Output the (x, y) coordinate of the center of the cell containing the given text.  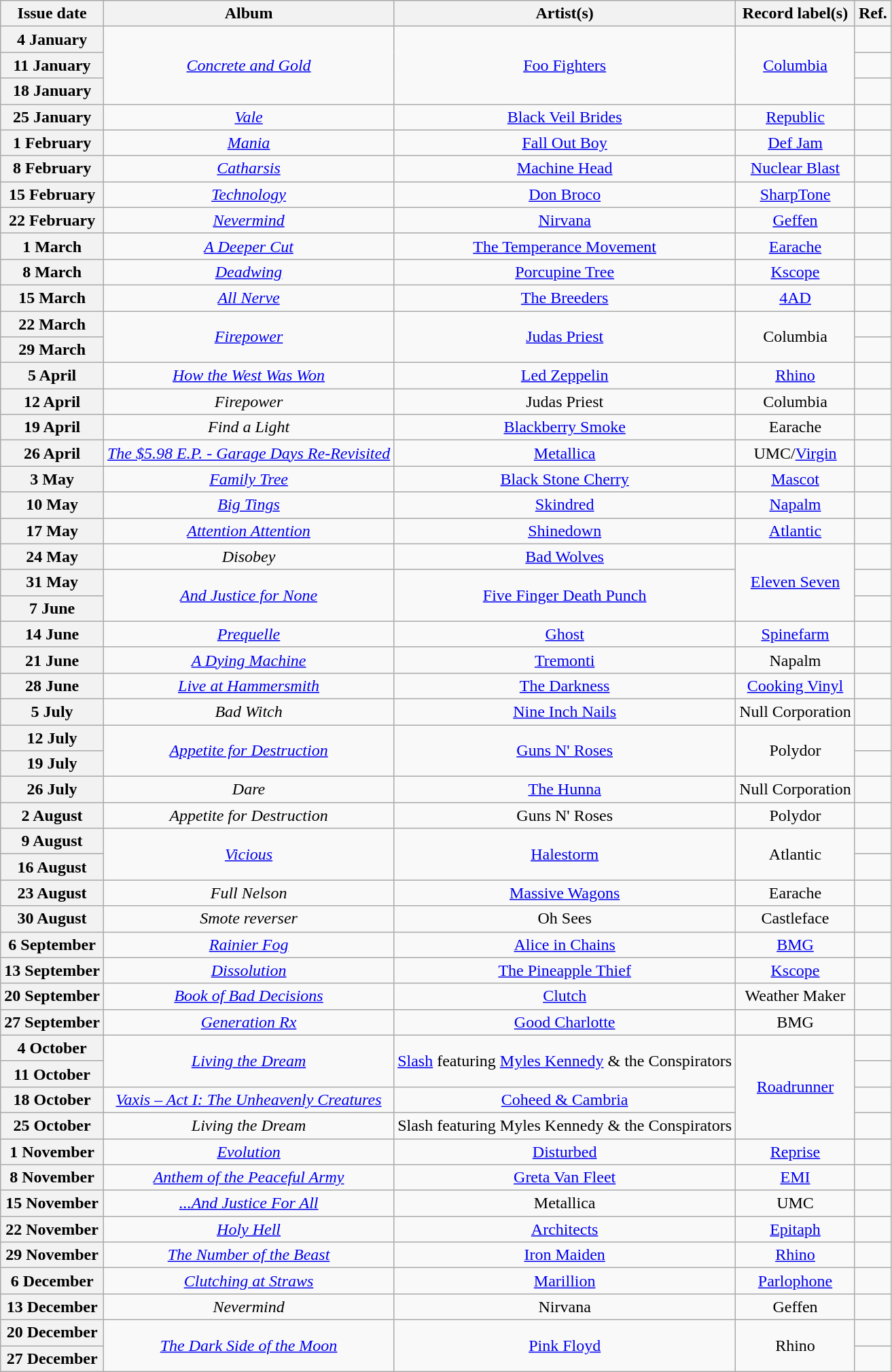
Shinedown (565, 531)
UMC (796, 1203)
Full Nelson (249, 893)
Clutch (565, 996)
Ref. (872, 14)
Halestorm (565, 854)
11 January (52, 65)
Catharsis (249, 169)
29 November (52, 1255)
Fall Out Boy (565, 143)
Anthem of the Peaceful Army (249, 1178)
18 October (52, 1100)
Eleven Seven (796, 582)
8 November (52, 1178)
Pink Floyd (565, 1345)
Architects (565, 1229)
The Temperance Movement (565, 246)
The Number of the Beast (249, 1255)
Find a Light (249, 427)
6 September (52, 945)
26 July (52, 790)
26 April (52, 453)
17 May (52, 531)
Good Charlotte (565, 1022)
Prequelle (249, 634)
Iron Maiden (565, 1255)
UMC/Virgin (796, 453)
Vicious (249, 854)
And Justice for None (249, 595)
13 September (52, 970)
Castleface (796, 919)
5 April (52, 376)
6 December (52, 1281)
13 December (52, 1307)
12 April (52, 402)
Blackberry Smoke (565, 427)
Skindred (565, 505)
A Deeper Cut (249, 246)
30 August (52, 919)
Disobey (249, 557)
Greta Van Fleet (565, 1178)
8 March (52, 272)
Generation Rx (249, 1022)
Spinefarm (796, 634)
2 August (52, 815)
Holy Hell (249, 1229)
The Breeders (565, 298)
Massive Wagons (565, 893)
Concrete and Gold (249, 65)
Roadrunner (796, 1087)
22 March (52, 324)
The Hunna (565, 790)
All Nerve (249, 298)
Technology (249, 194)
28 June (52, 686)
Nuclear Blast (796, 169)
20 December (52, 1333)
18 January (52, 91)
31 May (52, 582)
Rainier Fog (249, 945)
Mania (249, 143)
Live at Hammersmith (249, 686)
The Darkness (565, 686)
23 August (52, 893)
27 December (52, 1358)
1 March (52, 246)
Five Finger Death Punch (565, 595)
16 August (52, 867)
A Dying Machine (249, 660)
Dare (249, 790)
Coheed & Cambria (565, 1100)
Vale (249, 117)
Album (249, 14)
Black Stone Cherry (565, 479)
Bad Wolves (565, 557)
29 March (52, 350)
19 April (52, 427)
How the West Was Won (249, 376)
14 June (52, 634)
27 September (52, 1022)
4 January (52, 39)
15 November (52, 1203)
Attention Attention (249, 531)
19 July (52, 764)
Machine Head (565, 169)
10 May (52, 505)
Book of Bad Decisions (249, 996)
The Dark Side of the Moon (249, 1345)
15 March (52, 298)
Epitaph (796, 1229)
25 October (52, 1125)
The Pineapple Thief (565, 970)
Led Zeppelin (565, 376)
Reprise (796, 1152)
22 February (52, 220)
Disturbed (565, 1152)
...And Justice For All (249, 1203)
12 July (52, 737)
Big Tings (249, 505)
SharpTone (796, 194)
Dissolution (249, 970)
The $5.98 E.P. - Garage Days Re-Revisited (249, 453)
15 February (52, 194)
Smote reverser (249, 919)
Clutching at Straws (249, 1281)
Issue date (52, 14)
Alice in Chains (565, 945)
4 October (52, 1048)
4AD (796, 298)
EMI (796, 1178)
Artist(s) (565, 14)
22 November (52, 1229)
20 September (52, 996)
Marillion (565, 1281)
21 June (52, 660)
Tremonti (565, 660)
9 August (52, 841)
Evolution (249, 1152)
Mascot (796, 479)
Cooking Vinyl (796, 686)
Def Jam (796, 143)
Foo Fighters (565, 65)
Family Tree (249, 479)
3 May (52, 479)
Porcupine Tree (565, 272)
1 February (52, 143)
Don Broco (565, 194)
Republic (796, 117)
Bad Witch (249, 711)
Parlophone (796, 1281)
Oh Sees (565, 919)
5 July (52, 711)
Record label(s) (796, 14)
8 February (52, 169)
Deadwing (249, 272)
Black Veil Brides (565, 117)
7 June (52, 608)
1 November (52, 1152)
24 May (52, 557)
25 January (52, 117)
Nine Inch Nails (565, 711)
11 October (52, 1074)
Weather Maker (796, 996)
Vaxis – Act I: The Unheavenly Creatures (249, 1100)
Ghost (565, 634)
